Determine the (X, Y) coordinate at the center of the cell enclosing the given text.  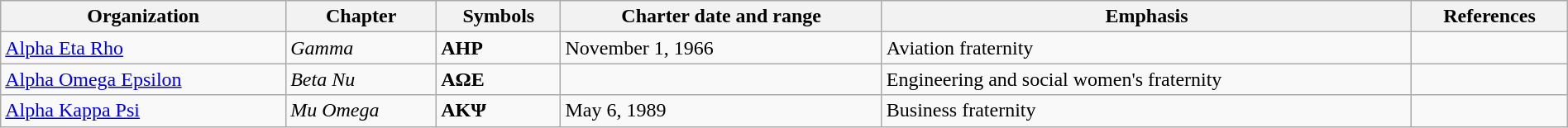
Engineering and social women's fraternity (1146, 79)
Aviation fraternity (1146, 48)
Beta Nu (361, 79)
Business fraternity (1146, 111)
May 6, 1989 (721, 111)
References (1489, 17)
Emphasis (1146, 17)
ΑΗΡ (499, 48)
ΑΩΕ (499, 79)
Mu Omega (361, 111)
Gamma (361, 48)
Alpha Eta Rho (144, 48)
Chapter (361, 17)
Charter date and range (721, 17)
Organization (144, 17)
November 1, 1966 (721, 48)
Alpha Omega Epsilon (144, 79)
Symbols (499, 17)
ΑΚΨ (499, 111)
Alpha Kappa Psi (144, 111)
